Locate the cell with the specified text and output its [X, Y] center coordinate. 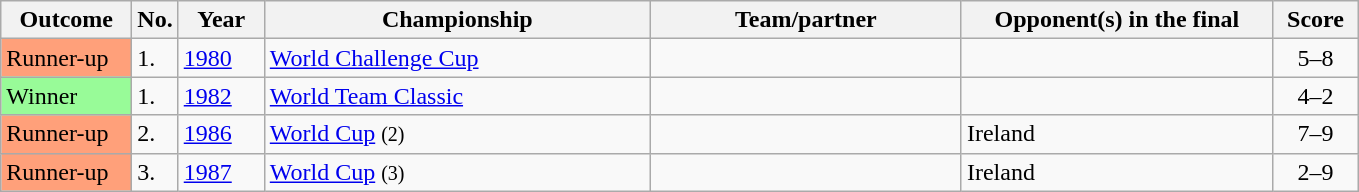
1987 [221, 172]
7–9 [1315, 134]
4–2 [1315, 96]
Outcome [66, 20]
World Team Classic [457, 96]
Team/partner [806, 20]
Championship [457, 20]
World Challenge Cup [457, 58]
Score [1315, 20]
1980 [221, 58]
World Cup (2) [457, 134]
1986 [221, 134]
3. [155, 172]
2. [155, 134]
Winner [66, 96]
2–9 [1315, 172]
World Cup (3) [457, 172]
No. [155, 20]
Year [221, 20]
5–8 [1315, 58]
1982 [221, 96]
Opponent(s) in the final [1116, 20]
